Detect which cell encompasses the target text, then output its (X, Y) center coordinate. 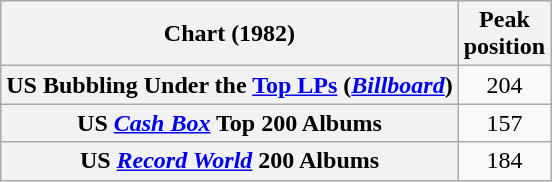
Peakposition (504, 34)
Chart (1982) (230, 34)
US Cash Box Top 200 Albums (230, 123)
157 (504, 123)
184 (504, 161)
US Bubbling Under the Top LPs (Billboard) (230, 85)
US Record World 200 Albums (230, 161)
204 (504, 85)
